Return [X, Y] of the center of cell containing provided text 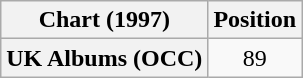
Position [255, 20]
UK Albums (OCC) [104, 58]
Chart (1997) [104, 20]
89 [255, 58]
